Search for the cell housing the specified text and yield its (x, y) center coordinate. 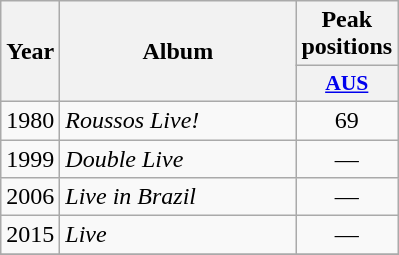
Album (178, 52)
Peak positions (347, 34)
2015 (30, 235)
AUS (347, 84)
69 (347, 120)
1980 (30, 120)
Year (30, 52)
2006 (30, 197)
Roussos Live! (178, 120)
Live (178, 235)
Double Live (178, 159)
Live in Brazil (178, 197)
1999 (30, 159)
